Return (X, Y) of the center of cell containing provided text 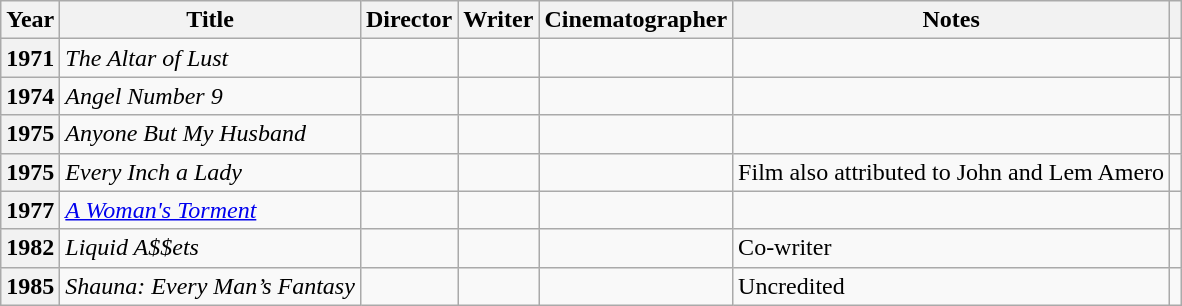
Angel Number 9 (210, 96)
Shauna: Every Man’s Fantasy (210, 286)
1985 (30, 286)
Writer (498, 20)
Director (408, 20)
Anyone But My Husband (210, 134)
Every Inch a Lady (210, 172)
1974 (30, 96)
1977 (30, 210)
Title (210, 20)
Year (30, 20)
1982 (30, 248)
Film also attributed to John and Lem Amero (952, 172)
Uncredited (952, 286)
Notes (952, 20)
Co-writer (952, 248)
1971 (30, 58)
A Woman's Torment (210, 210)
Liquid A$$ets (210, 248)
The Altar of Lust (210, 58)
Cinematographer (636, 20)
